Find where the given text appears and provide that cell's center as (x, y) coordinate. 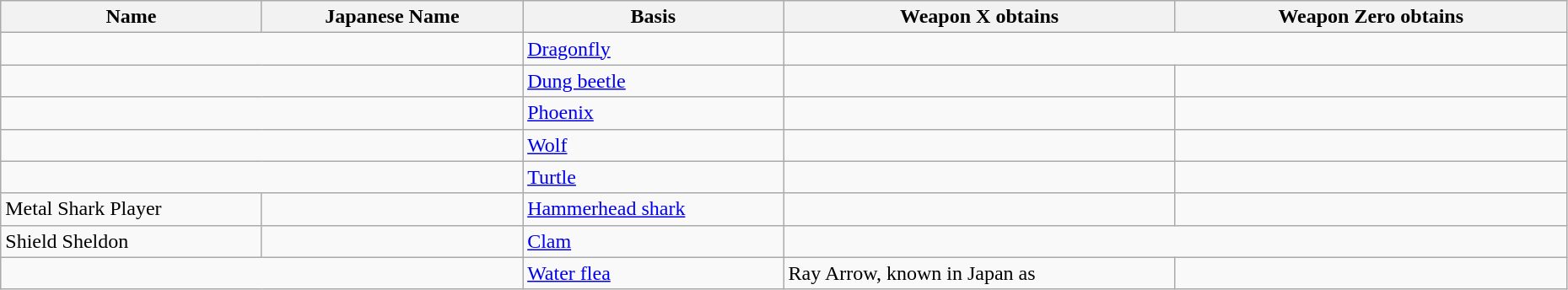
Ray Arrow, known in Japan as (979, 273)
Basis (653, 17)
Hammerhead shark (653, 209)
Wolf (653, 145)
Turtle (653, 177)
Clam (653, 241)
Name (132, 17)
Dragonfly (653, 49)
Shield Sheldon (132, 241)
Water flea (653, 273)
Japanese Name (391, 17)
Metal Shark Player (132, 209)
Weapon X obtains (979, 17)
Weapon Zero obtains (1371, 17)
Phoenix (653, 113)
Dung beetle (653, 81)
